Extract the [X, Y] coordinate from the center of the cell holding the provided text.  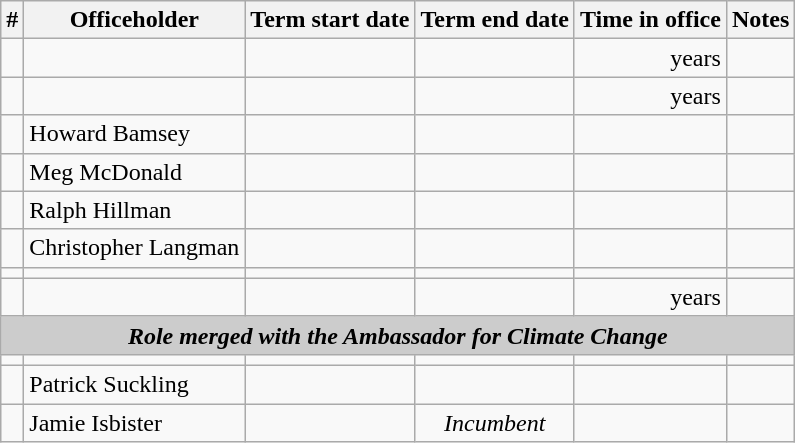
Role merged with the Ambassador for Climate Change [398, 335]
Term end date [495, 20]
Ralph Hillman [134, 210]
Officeholder [134, 20]
# [12, 20]
Jamie Isbister [134, 423]
Howard Bamsey [134, 134]
Meg McDonald [134, 172]
Patrick Suckling [134, 384]
Notes [760, 20]
Time in office [650, 20]
Term start date [330, 20]
Incumbent [495, 423]
Christopher Langman [134, 248]
